Find where the given text appears and provide that cell's center as [X, Y] coordinate. 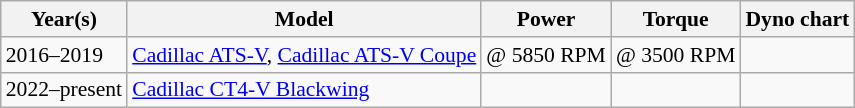
Cadillac ATS-V, Cadillac ATS-V Coupe [304, 55]
@ 3500 RPM [676, 55]
Year(s) [64, 19]
Cadillac CT4-V Blackwing [304, 90]
2016–2019 [64, 55]
@ 5850 RPM [546, 55]
Torque [676, 19]
Power [546, 19]
Dyno chart [797, 19]
2022–present [64, 90]
Model [304, 19]
